Provide the [x, y] coordinate of the cell's center where the given text is located.  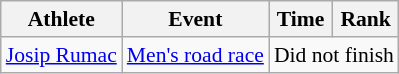
Athlete [62, 19]
Event [196, 19]
Rank [366, 19]
Did not finish [334, 55]
Time [300, 19]
Josip Rumac [62, 55]
Men's road race [196, 55]
